Identify which cell holds the provided text, then report its (x, y) central coordinate. 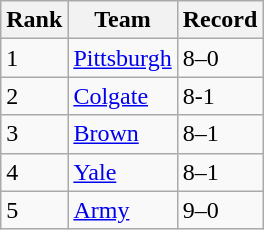
1 (34, 58)
Yale (122, 172)
Colgate (122, 96)
9–0 (220, 210)
3 (34, 134)
Brown (122, 134)
8-1 (220, 96)
Army (122, 210)
5 (34, 210)
Team (122, 20)
Rank (34, 20)
2 (34, 96)
Pittsburgh (122, 58)
8–0 (220, 58)
Record (220, 20)
4 (34, 172)
